Find where the given text appears and provide that cell's center as (x, y) coordinate. 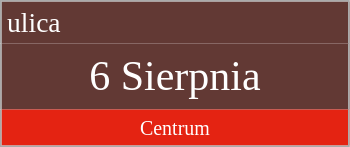
6 Sierpnia (175, 76)
Centrum (175, 128)
ulica (175, 22)
